Pinpoint the cell where the given text exists, returning its (x, y) midpoint coordinate. 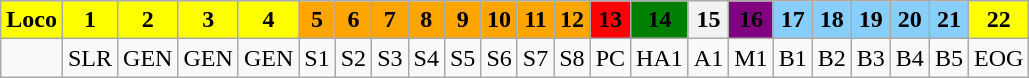
1 (90, 20)
5 (317, 20)
EOG (998, 58)
8 (426, 20)
S3 (390, 58)
Loco (32, 20)
22 (998, 20)
14 (660, 20)
20 (910, 20)
HA1 (660, 58)
6 (353, 20)
9 (462, 20)
16 (751, 20)
B5 (948, 58)
11 (535, 20)
15 (708, 20)
B3 (870, 58)
B4 (910, 58)
21 (948, 20)
SLR (90, 58)
S1 (317, 58)
S7 (535, 58)
3 (208, 20)
B1 (792, 58)
PC (610, 58)
17 (792, 20)
B2 (832, 58)
S8 (572, 58)
18 (832, 20)
S6 (499, 58)
4 (268, 20)
7 (390, 20)
19 (870, 20)
S2 (353, 58)
S4 (426, 58)
10 (499, 20)
12 (572, 20)
M1 (751, 58)
13 (610, 20)
2 (148, 20)
A1 (708, 58)
S5 (462, 58)
